Return the [x, y] coordinate for the center point of the cell that contains the specified text.  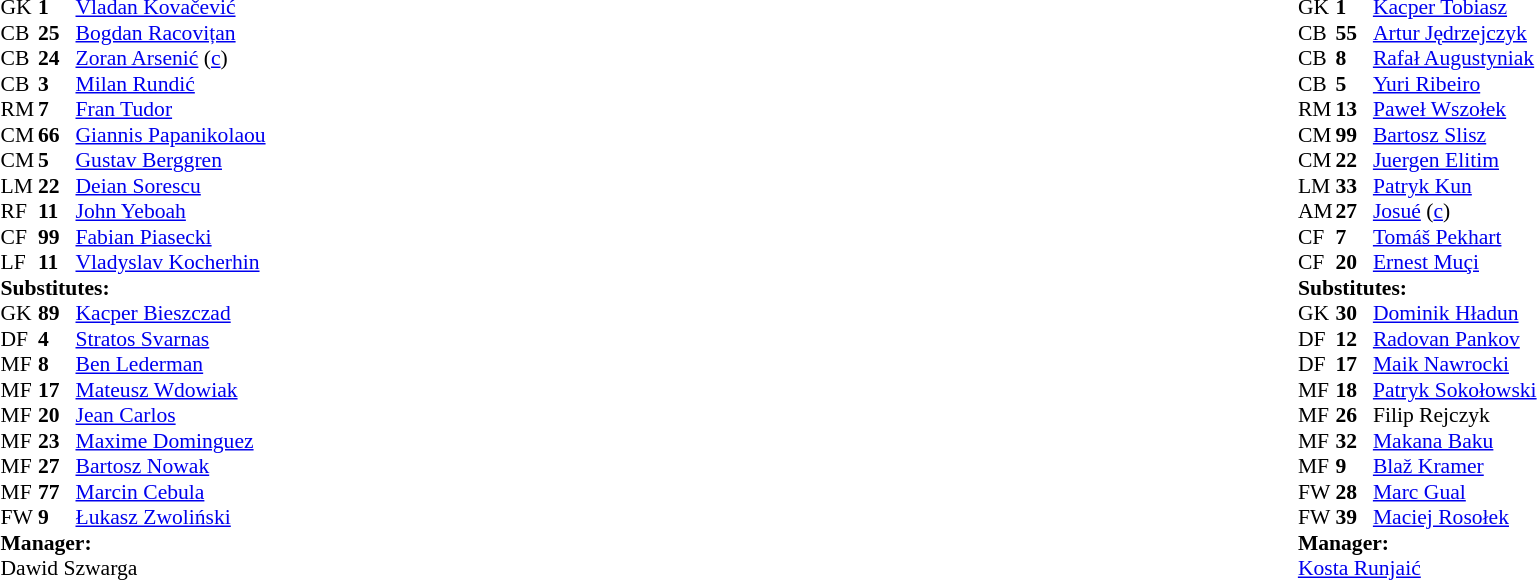
25 [57, 33]
Paweł Wszołek [1455, 109]
Patryk Sokołowski [1455, 390]
33 [1354, 186]
Maciej Rosołek [1455, 517]
30 [1354, 313]
39 [1354, 517]
12 [1354, 339]
Juergen Elitim [1455, 161]
Fran Tudor [171, 109]
Marc Gual [1455, 492]
Zoran Arsenić (c) [171, 59]
77 [57, 492]
Giannis Papanikolaou [171, 135]
Radovan Pankov [1455, 339]
55 [1354, 33]
LF [19, 263]
18 [1354, 390]
32 [1354, 441]
Vladyslav Kocherhin [171, 263]
26 [1354, 415]
Artur Jędrzejczyk [1455, 33]
Josué (c) [1455, 211]
89 [57, 313]
Stratos Svarnas [171, 339]
Bartosz Slisz [1455, 135]
John Yeboah [171, 211]
Fabian Piasecki [171, 237]
24 [57, 59]
Rafał Augustyniak [1455, 59]
Yuri Ribeiro [1455, 84]
Dominik Hładun [1455, 313]
Tomáš Pekhart [1455, 237]
Bartosz Nowak [171, 467]
Mateusz Wdowiak [171, 390]
Marcin Cebula [171, 492]
RF [19, 211]
Łukasz Zwoliński [171, 517]
3 [57, 84]
Bogdan Racovițan [171, 33]
Maxime Dominguez [171, 441]
Milan Rundić [171, 84]
Ben Lederman [171, 365]
Patryk Kun [1455, 186]
Maik Nawrocki [1455, 365]
Blaž Kramer [1455, 467]
Deian Sorescu [171, 186]
66 [57, 135]
AM [1317, 211]
Makana Baku [1455, 441]
4 [57, 339]
Jean Carlos [171, 415]
Kacper Bieszczad [171, 313]
13 [1354, 109]
Ernest Muçi [1455, 263]
Filip Rejczyk [1455, 415]
Gustav Berggren [171, 161]
28 [1354, 492]
23 [57, 441]
